Search for the cell housing the specified text and yield its (X, Y) center coordinate. 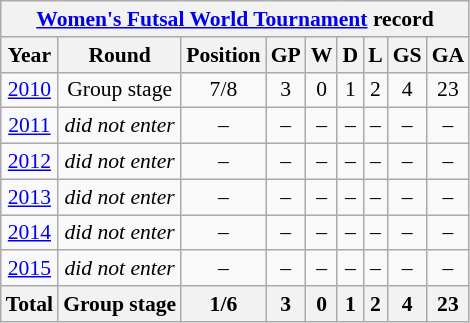
2015 (30, 269)
2012 (30, 162)
Total (30, 304)
Year (30, 55)
D (350, 55)
GS (408, 55)
1/6 (223, 304)
GP (286, 55)
2013 (30, 197)
Women's Futsal World Tournament record (235, 19)
2014 (30, 233)
2011 (30, 126)
W (322, 55)
2010 (30, 90)
L (376, 55)
7/8 (223, 90)
GA (448, 55)
Position (223, 55)
Round (120, 55)
